From the cell containing the given text, extract its center point as (X, Y) coordinate. 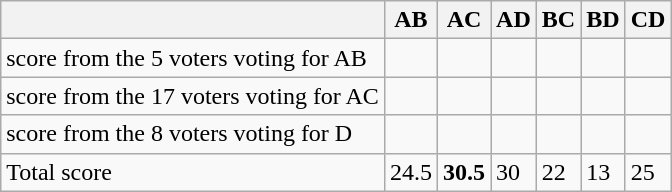
30 (514, 172)
CD (648, 20)
score from the 8 voters voting for D (193, 134)
BD (603, 20)
22 (558, 172)
score from the 17 voters voting for AC (193, 96)
13 (603, 172)
score from the 5 voters voting for AB (193, 58)
24.5 (410, 172)
25 (648, 172)
AD (514, 20)
30.5 (464, 172)
Total score (193, 172)
BC (558, 20)
AB (410, 20)
AC (464, 20)
